Scan for the cell matching the given text and deliver its [X, Y] coordinate at center. 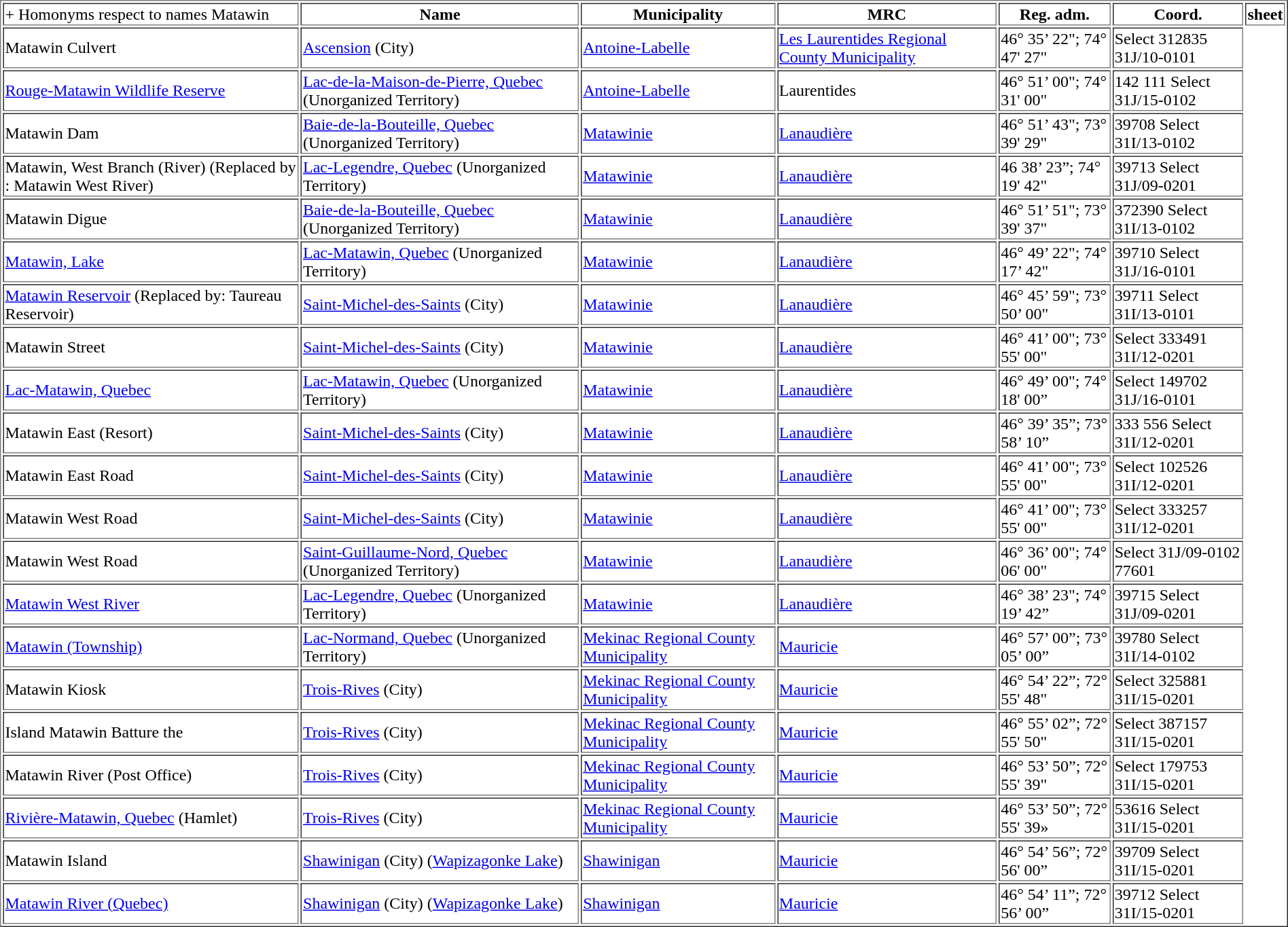
Matawin East Road [151, 475]
Select 325881 31I/15-0201 [1178, 690]
Select 179753 31I/15-0201 [1178, 776]
Matawin (Township) [151, 647]
46° 49’ 22"; 74° 17’ 42" [1054, 262]
46° 55’ 02”; 72° 55' 50" [1054, 732]
46° 49’ 00"; 74° 18' 00” [1054, 390]
Matawin Reservoir (Replaced by: Taureau Reservoir) [151, 304]
Select 149702 31J/16-0101 [1178, 390]
Select 333257 31I/12-0201 [1178, 519]
39715 Select 31J/09-0201 [1178, 604]
39708 Select 31I/13-0102 [1178, 133]
46° 51’ 51"; 73° 39' 37" [1054, 219]
Matawin Digue [151, 219]
39709 Select 31I/15-0201 [1178, 861]
Lac-Normand, Quebec (Unorganized Territory) [440, 647]
Lac-Matawin, Quebec [151, 390]
Matawin, Lake [151, 262]
Coord. [1178, 14]
46° 54’ 22”; 72° 55' 48" [1054, 690]
Matawin Island [151, 861]
Select 102526 31I/12-0201 [1178, 475]
46° 38’ 23"; 74° 19’ 42” [1054, 604]
Les Laurentides Regional County Municipality [887, 48]
Matawin Street [151, 348]
46° 53’ 50”; 72° 55' 39" [1054, 776]
Matawin River (Post Office) [151, 776]
Reg. adm. [1054, 14]
Ascension (City) [440, 48]
46° 54’ 11”; 72° 56’ 00” [1054, 903]
Matawin, West Branch (River) (Replaced by : Matawin West River) [151, 177]
Rivière-Matawin, Quebec (Hamlet) [151, 818]
39713 Select 31J/09-0201 [1178, 177]
sheet [1265, 14]
39780 Select 31I/14-0102 [1178, 647]
46° 35’ 22"; 74° 47' 27" [1054, 48]
Island Matawin Batture the [151, 732]
Select 312835 31J/10-0101 [1178, 48]
46 38’ 23”; 74° 19' 42" [1054, 177]
53616 Select 31I/15-0201 [1178, 818]
Select 387157 31I/15-0201 [1178, 732]
46° 57’ 00”; 73° 05’ 00” [1054, 647]
Matawin Kiosk [151, 690]
46° 51’ 43"; 73° 39' 29" [1054, 133]
Lac-de-la-Maison-de-Pierre, Quebec (Unorganized Territory) [440, 91]
MRC [887, 14]
Matawin Culvert [151, 48]
Matawin West River [151, 604]
Saint-Guillaume-Nord, Quebec (Unorganized Territory) [440, 561]
333 556 Select 31I/12-0201 [1178, 433]
46° 36’ 00"; 74° 06' 00" [1054, 561]
Select 31J/09-0102 77601 [1178, 561]
46° 51’ 00"; 74° 31' 00" [1054, 91]
Laurentides [887, 91]
46° 39’ 35”; 73° 58’ 10” [1054, 433]
Name [440, 14]
Rouge-Matawin Wildlife Reserve [151, 91]
46° 45’ 59"; 73° 50’ 00" [1054, 304]
39712 Select 31I/15-0201 [1178, 903]
+ Homonyms respect to names Matawin [151, 14]
Municipality [678, 14]
142 111 Select 31J/15-0102 [1178, 91]
372390 Select 31I/13-0102 [1178, 219]
Matawin River (Quebec) [151, 903]
Select 333491 31I/12-0201 [1178, 348]
46° 54’ 56”; 72° 56' 00” [1054, 861]
Matawin East (Resort) [151, 433]
39711 Select 31I/13-0101 [1178, 304]
Matawin Dam [151, 133]
46° 53’ 50”; 72° 55' 39» [1054, 818]
39710 Select 31J/16-0101 [1178, 262]
